Scan for the cell matching the given text and deliver its [x, y] coordinate at center. 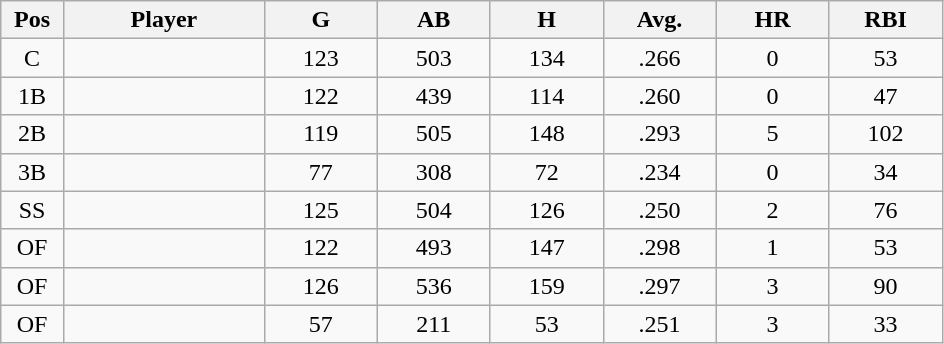
76 [886, 210]
H [546, 20]
123 [320, 58]
308 [434, 172]
.297 [660, 286]
148 [546, 134]
211 [434, 324]
125 [320, 210]
102 [886, 134]
503 [434, 58]
147 [546, 248]
1B [32, 96]
77 [320, 172]
505 [434, 134]
536 [434, 286]
1 [772, 248]
Pos [32, 20]
HR [772, 20]
504 [434, 210]
134 [546, 58]
72 [546, 172]
.260 [660, 96]
Avg. [660, 20]
114 [546, 96]
G [320, 20]
.266 [660, 58]
RBI [886, 20]
159 [546, 286]
47 [886, 96]
34 [886, 172]
Player [164, 20]
57 [320, 324]
.234 [660, 172]
AB [434, 20]
493 [434, 248]
.293 [660, 134]
439 [434, 96]
5 [772, 134]
90 [886, 286]
.298 [660, 248]
33 [886, 324]
.251 [660, 324]
2 [772, 210]
3B [32, 172]
SS [32, 210]
119 [320, 134]
C [32, 58]
2B [32, 134]
.250 [660, 210]
